Locate the cell with the specified text and output its [x, y] center coordinate. 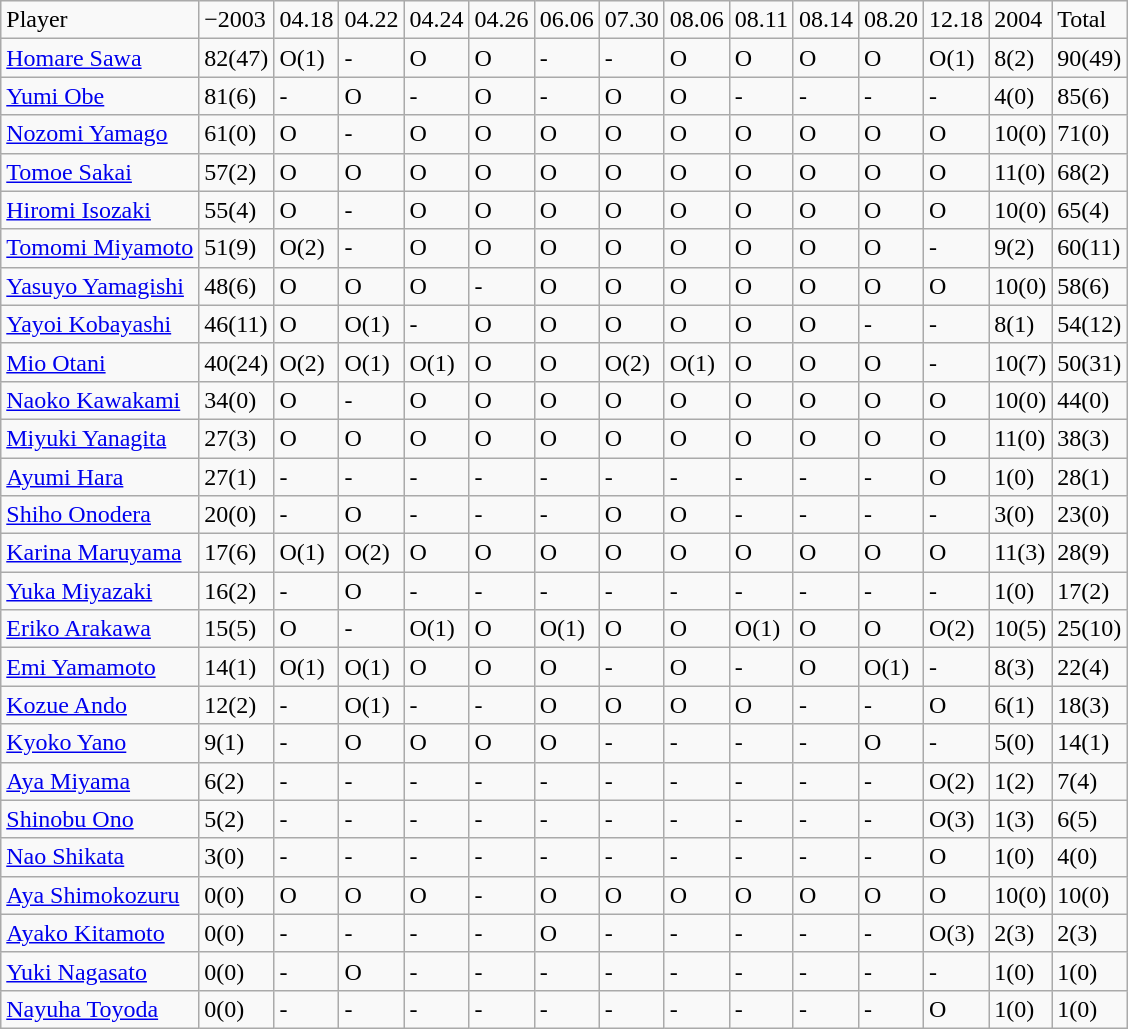
Emi Yamamoto [100, 667]
85(6) [1090, 96]
46(11) [236, 324]
6(5) [1090, 819]
12.18 [956, 20]
08.11 [761, 20]
22(4) [1090, 667]
58(6) [1090, 286]
71(0) [1090, 134]
9(2) [1020, 248]
34(0) [236, 400]
8(2) [1020, 58]
65(4) [1090, 210]
Homare Sawa [100, 58]
Aya Shimokozuru [100, 895]
Kozue Ando [100, 705]
44(0) [1090, 400]
Yasuyo Yamagishi [100, 286]
Shiho Onodera [100, 515]
10(5) [1020, 629]
08.14 [826, 20]
82(47) [236, 58]
8(3) [1020, 667]
07.30 [632, 20]
5(2) [236, 819]
27(3) [236, 438]
12(2) [236, 705]
04.24 [436, 20]
9(1) [236, 743]
5(0) [1020, 743]
28(1) [1090, 477]
7(4) [1090, 781]
10(7) [1020, 362]
1(3) [1020, 819]
Kyoko Yano [100, 743]
23(0) [1090, 515]
38(3) [1090, 438]
50(31) [1090, 362]
04.22 [372, 20]
Miyuki Yanagita [100, 438]
55(4) [236, 210]
6(2) [236, 781]
Yuki Nagasato [100, 971]
Nayuha Toyoda [100, 1009]
51(9) [236, 248]
20(0) [236, 515]
27(1) [236, 477]
Total [1090, 20]
48(6) [236, 286]
25(10) [1090, 629]
−2003 [236, 20]
Yayoi Kobayashi [100, 324]
Nozomi Yamago [100, 134]
2004 [1020, 20]
68(2) [1090, 172]
81(6) [236, 96]
90(49) [1090, 58]
11(3) [1020, 553]
Ayako Kitamoto [100, 933]
08.06 [696, 20]
Tomomi Miyamoto [100, 248]
Yumi Obe [100, 96]
Naoko Kawakami [100, 400]
54(12) [1090, 324]
Karina Maruyama [100, 553]
Ayumi Hara [100, 477]
61(0) [236, 134]
08.20 [892, 20]
Shinobu Ono [100, 819]
40(24) [236, 362]
Tomoe Sakai [100, 172]
Eriko Arakawa [100, 629]
Mio Otani [100, 362]
Player [100, 20]
16(2) [236, 591]
Aya Miyama [100, 781]
04.18 [306, 20]
04.26 [502, 20]
Hiromi Isozaki [100, 210]
1(2) [1020, 781]
6(1) [1020, 705]
8(1) [1020, 324]
06.06 [566, 20]
28(9) [1090, 553]
17(2) [1090, 591]
60(11) [1090, 248]
17(6) [236, 553]
57(2) [236, 172]
18(3) [1090, 705]
Nao Shikata [100, 857]
15(5) [236, 629]
Yuka Miyazaki [100, 591]
